Find where the given text appears and provide that cell's center as (X, Y) coordinate. 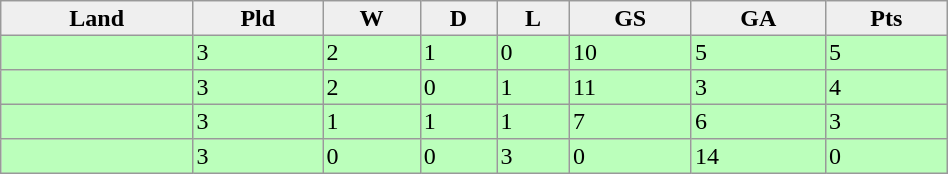
10 (630, 52)
4 (886, 87)
14 (758, 156)
6 (758, 121)
Pts (886, 18)
Pld (258, 18)
W (372, 18)
GA (758, 18)
7 (630, 121)
L (534, 18)
D (458, 18)
Land (97, 18)
GS (630, 18)
11 (630, 87)
